Return the (x, y) coordinate for the center point of the cell that contains the specified text.  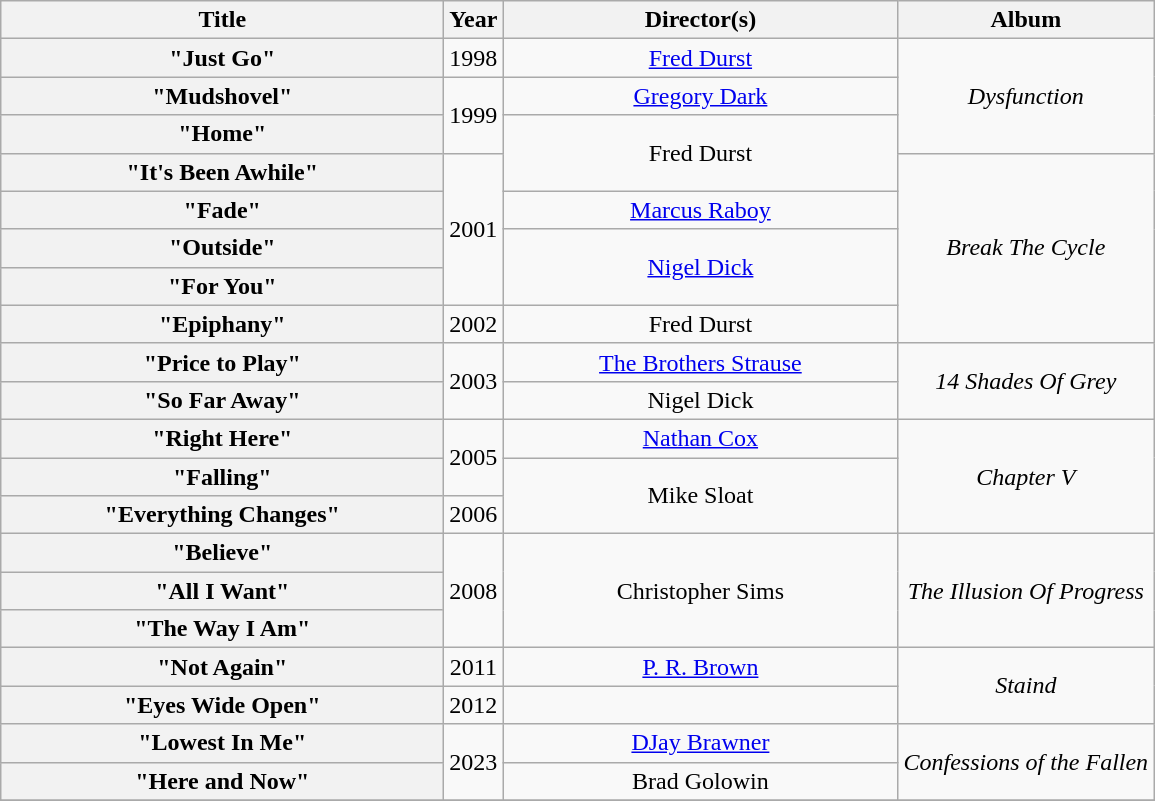
1998 (474, 58)
Brad Golowin (700, 781)
2001 (474, 229)
"Not Again" (222, 667)
2005 (474, 457)
Break The Cycle (1026, 248)
Confessions of the Fallen (1026, 762)
"Fade" (222, 210)
"Eyes Wide Open" (222, 705)
"Everything Changes" (222, 515)
DJay Brawner (700, 743)
2002 (474, 324)
Title (222, 20)
2023 (474, 762)
"So Far Away" (222, 400)
"Lowest In Me" (222, 743)
Nathan Cox (700, 438)
The Brothers Strause (700, 362)
Gregory Dark (700, 96)
2011 (474, 667)
Year (474, 20)
"It's Been Awhile" (222, 172)
Album (1026, 20)
"Epiphany" (222, 324)
"Falling" (222, 477)
Mike Sloat (700, 496)
"Home" (222, 134)
Director(s) (700, 20)
Marcus Raboy (700, 210)
The Illusion Of Progress (1026, 591)
"Outside" (222, 248)
"All I Want" (222, 591)
"Right Here" (222, 438)
"Price to Play" (222, 362)
Staind (1026, 686)
Dysfunction (1026, 96)
2008 (474, 591)
Chapter V (1026, 476)
"Just Go" (222, 58)
2006 (474, 515)
Christopher Sims (700, 591)
"The Way I Am" (222, 629)
"Mudshovel" (222, 96)
2012 (474, 705)
1999 (474, 115)
"For You" (222, 286)
2003 (474, 381)
"Here and Now" (222, 781)
"Believe" (222, 553)
P. R. Brown (700, 667)
14 Shades Of Grey (1026, 381)
